From the cell containing the given text, extract its center point as (X, Y) coordinate. 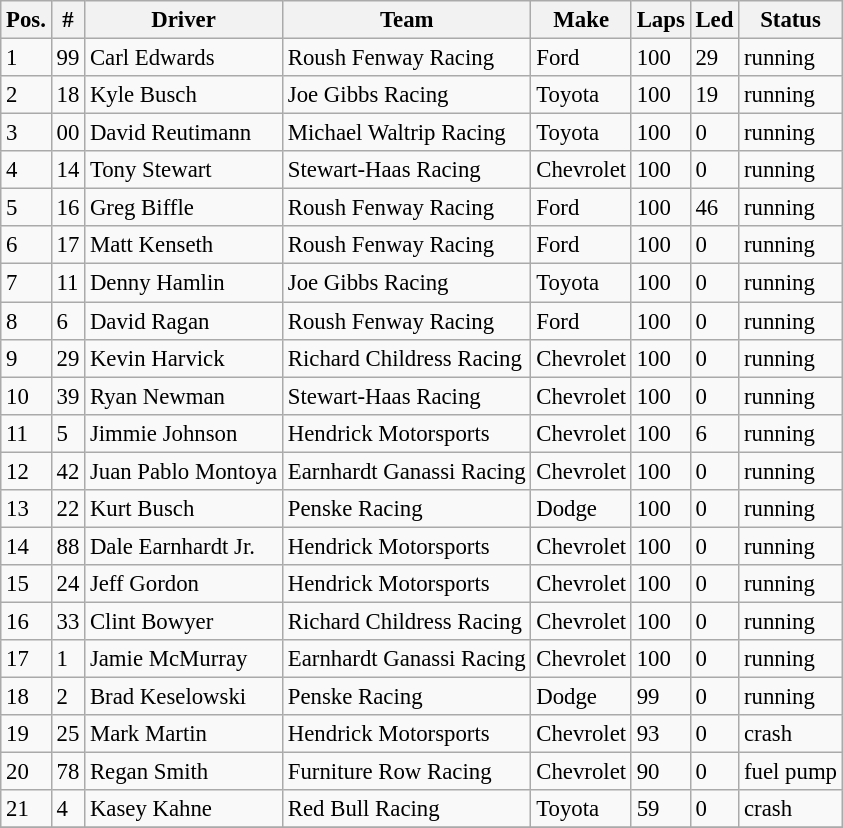
39 (68, 396)
88 (68, 546)
Team (406, 20)
15 (26, 584)
42 (68, 471)
fuel pump (791, 772)
Led (714, 20)
Michael Waltrip Racing (406, 133)
Kevin Harvick (184, 358)
Jeff Gordon (184, 584)
13 (26, 509)
21 (26, 809)
Dale Earnhardt Jr. (184, 546)
25 (68, 734)
90 (660, 772)
David Ragan (184, 321)
00 (68, 133)
Carl Edwards (184, 58)
Status (791, 20)
David Reutimann (184, 133)
46 (714, 208)
24 (68, 584)
Jamie McMurray (184, 659)
78 (68, 772)
22 (68, 509)
Clint Bowyer (184, 621)
Make (581, 20)
Red Bull Racing (406, 809)
10 (26, 396)
Tony Stewart (184, 170)
Ryan Newman (184, 396)
# (68, 20)
59 (660, 809)
33 (68, 621)
Pos. (26, 20)
Matt Kenseth (184, 245)
7 (26, 283)
Kurt Busch (184, 509)
93 (660, 734)
8 (26, 321)
Juan Pablo Montoya (184, 471)
20 (26, 772)
Kasey Kahne (184, 809)
Furniture Row Racing (406, 772)
Mark Martin (184, 734)
Jimmie Johnson (184, 433)
Greg Biffle (184, 208)
Brad Keselowski (184, 697)
Kyle Busch (184, 95)
Regan Smith (184, 772)
3 (26, 133)
Denny Hamlin (184, 283)
9 (26, 358)
12 (26, 471)
Laps (660, 20)
Driver (184, 20)
